Capture the cell that displays the provided text and extract its [x, y] central coordinate. 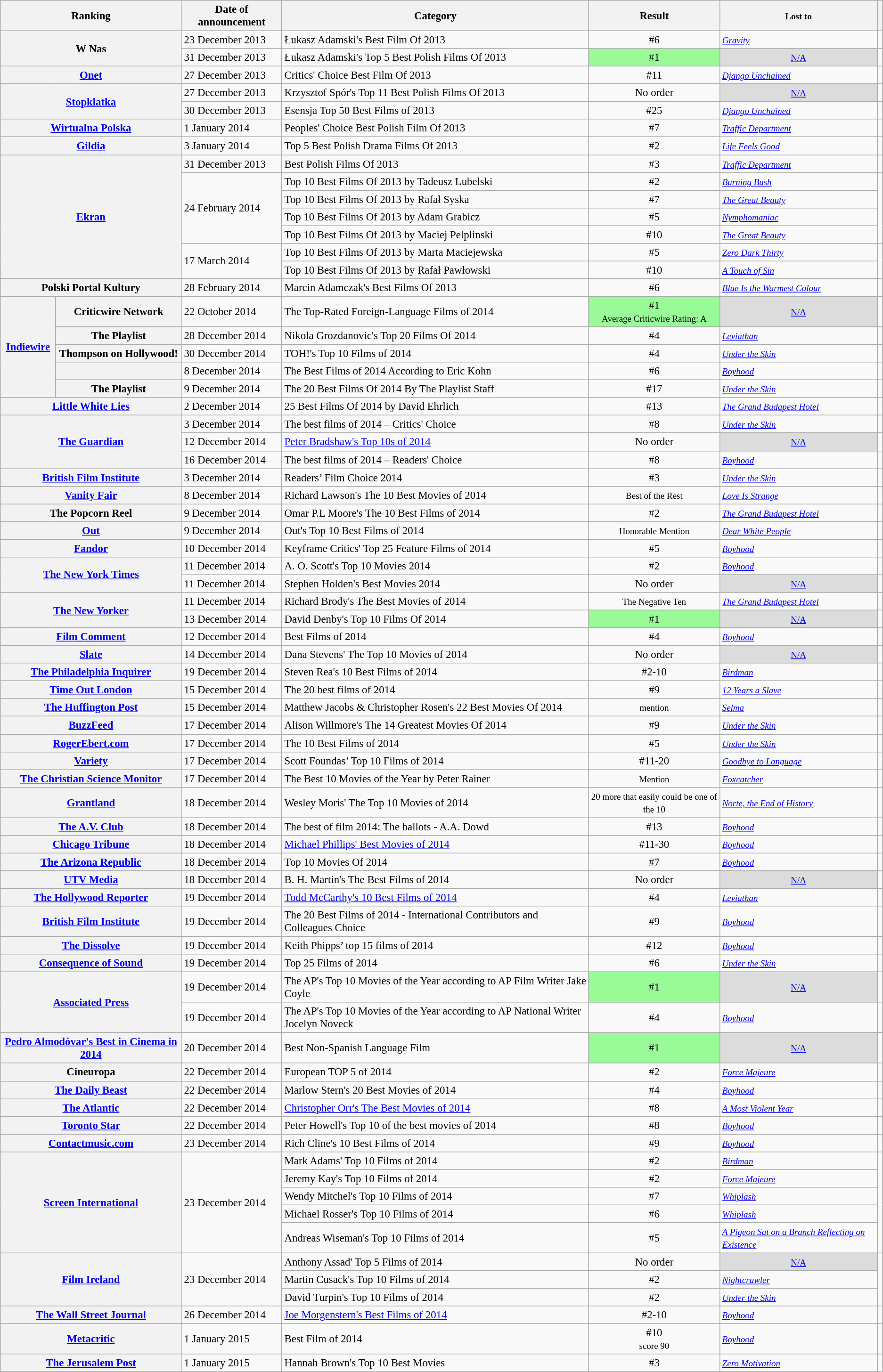
The Best 10 Movies of the Year by Peter Rainer [435, 779]
25 Best Films Of 2014 by David Ehrlich [435, 406]
The 20 Best Films of 2014 - International Contributors and Colleagues Choice [435, 921]
Consequence of Sound [91, 963]
Chicago Tribune [91, 844]
Best Polish Films Of 2013 [435, 164]
A Pigeon Sat on a Branch Reflecting on Existence [798, 1238]
Onet [91, 75]
The Top-Rated Foreign-Language Films of 2014 [435, 312]
Marlow Stern's 20 Best Movies of 2014 [435, 1090]
Contactmusic.com [91, 1143]
Ranking [91, 16]
RogerEbert.com [91, 743]
The 20 best films of 2014 [435, 690]
Stephen Holden's Best Movies 2014 [435, 584]
Cineuropa [91, 1072]
Toronto Star [91, 1125]
2 December 2014 [232, 406]
Best Non-Spanish Language Film [435, 1048]
#11-20 [654, 761]
13 December 2014 [232, 619]
Peter Howell's Top 10 of the best movies of 2014 [435, 1125]
Fandor [91, 548]
The A.V. Club [91, 827]
Anthony Assad' Top 5 Films of 2014 [435, 1262]
Steven Rea's 10 Best Films of 2014 [435, 672]
Marcin Adamczak's Best Films Of 2013 [435, 288]
Selma [798, 708]
Wirtualna Polska [91, 129]
Mention [654, 779]
Top 10 Best Films Of 2013 by Maciej Pelplinski [435, 235]
The New Yorker [91, 610]
22 October 2014 [232, 312]
The Negative Ten [654, 601]
The Best Films of 2014 According to Eric Kohn [435, 371]
Metacritic [91, 1340]
The Popcorn Reel [91, 513]
Result [654, 16]
Nightcrawler [798, 1280]
#11-30 [654, 844]
3 January 2014 [232, 146]
Top 10 Best Films Of 2013 by Marta Maciejewska [435, 252]
1 January 2014 [232, 129]
Stopklatka [91, 102]
The Dissolve [91, 946]
Gravity [798, 40]
#1 Average Criticwire Rating: A [654, 312]
The 20 Best Films Of 2014 By The Playlist Staff [435, 389]
Goodbye to Language [798, 761]
Scott Foundas’ Top 10 Films of 2014 [435, 761]
Ekran [91, 217]
Keyframe Critics' Top 25 Feature Films of 2014 [435, 548]
Out's Top 10 Best Films of 2014 [435, 531]
Martin Cusack's Top 10 Films of 2014 [435, 1280]
Variety [91, 761]
Alison Willmore's The 14 Greatest Movies Of 2014 [435, 725]
The Philadelphia Inquirer [91, 672]
Nymphomaniac [798, 217]
Michael Phillips' Best Movies of 2014 [435, 844]
The Wall Street Journal [91, 1315]
10 December 2014 [232, 548]
Jeremy Kay's Top 10 Films of 2014 [435, 1178]
Richard Brody's The Best Movies of 2014 [435, 601]
Top 10 Movies Of 2014 [435, 862]
Wesley Moris' The Top 10 Movies of 2014 [435, 803]
Film Comment [91, 637]
The AP's Top 10 Movies of the Year according to AP Film Writer Jake Coyle [435, 987]
23 December 2013 [232, 40]
UTV Media [91, 880]
Top 10 Best Films Of 2013 by Adam Grabicz [435, 217]
The 10 Best Films of 2014 [435, 743]
Best of the Rest [654, 495]
A. O. Scott's Top 10 Movies 2014 [435, 566]
30 December 2014 [232, 354]
W Nas [91, 49]
#10 score 90 [654, 1340]
Best Film of 2014 [435, 1340]
16 December 2014 [232, 460]
Time Out London [91, 690]
Little White Lies [91, 406]
A Touch of Sin [798, 270]
Indiewire [28, 347]
Keith Phipps’ top 15 films of 2014 [435, 946]
David Turpin's Top 10 Films of 2014 [435, 1298]
The Daily Beast [91, 1090]
20 more that easily could be one of the 10 [654, 803]
Thompson on Hollywood! [119, 354]
Todd McCarthy's 10 Best Films of 2014 [435, 897]
The best films of 2014 – Readers' Choice [435, 460]
The best of film 2014: The ballots - A.A. Dowd [435, 827]
The Arizona Republic [91, 862]
20 December 2014 [232, 1048]
Nikola Grozdanovic's Top 20 Films Of 2014 [435, 336]
Associated Press [91, 1002]
Foxcatcher [798, 779]
The Guardian [91, 442]
The AP's Top 10 Movies of the Year according to AP National Writer Jocelyn Noveck [435, 1017]
European TOP 5 of 2014 [435, 1072]
The Atlantic [91, 1108]
12 Years a Slave [798, 690]
Vanity Fair [91, 495]
#12 [654, 946]
Category [435, 16]
Best Films of 2014 [435, 637]
Top 10 Best Films Of 2013 by Rafał Pawłowski [435, 270]
Love Is Strange [798, 495]
David Denby's Top 10 Films Of 2014 [435, 619]
26 December 2014 [232, 1315]
1 January 2015 [232, 1340]
Blue Is the Warmest Colour [798, 288]
Criticwire Network [119, 312]
Matthew Jacobs & Christopher Rosen's 22 Best Movies Of 2014 [435, 708]
A Most Violent Year [798, 1108]
28 February 2014 [232, 288]
17 March 2014 [232, 261]
Screen International [91, 1203]
Dear White People [798, 531]
The Hollywood Reporter [91, 897]
Andreas Wiseman's Top 10 Films of 2014 [435, 1238]
Norte, the End of History [798, 803]
Dana Stevens' The Top 10 Movies of 2014 [435, 655]
Christopher Orr's The Best Movies of 2014 [435, 1108]
Readers’ Film Choice 2014 [435, 478]
Michael Rosser's Top 10 Films of 2014 [435, 1214]
28 December 2014 [232, 336]
Pedro Almodóvar's Best in Cinema in 2014 [91, 1048]
Burning Bush [798, 181]
Slate [91, 655]
#17 [654, 389]
Gildia [91, 146]
Mark Adams' Top 10 Films of 2014 [435, 1161]
Łukasz Adamski's Top 5 Best Polish Films Of 2013 [435, 57]
The best films of 2014 – Critics' Choice [435, 424]
Krzysztof Spór's Top 11 Best Polish Films Of 2013 [435, 93]
BuzzFeed [91, 725]
Date of announcement [232, 16]
TOH!'s Top 10 Films of 2014 [435, 354]
Richard Lawson's The 10 Best Movies of 2014 [435, 495]
The Christian Science Monitor [91, 779]
Łukasz Adamski's Best Film Of 2013 [435, 40]
Critics' Choice Best Film Of 2013 [435, 75]
The Huffington Post [91, 708]
Top 25 Films of 2014 [435, 963]
Omar P.L Moore's The 10 Best Films of 2014 [435, 513]
Grantland [91, 803]
Top 5 Best Polish Drama Films Of 2013 [435, 146]
Life Feels Good [798, 146]
Esensja Top 50 Best Films of 2013 [435, 111]
Polski Portal Kultury [91, 288]
Top 10 Best Films Of 2013 by Tadeusz Lubelski [435, 181]
Wendy Mitchel's Top 10 Films of 2014 [435, 1196]
Peter Bradshaw's Top 10s of 2014 [435, 442]
Out [91, 531]
Rich Cline's 10 Best Films of 2014 [435, 1143]
Joe Morgenstern's Best Films of 2014 [435, 1315]
#25 [654, 111]
mention [654, 708]
Peoples' Choice Best Polish Film Of 2013 [435, 129]
Film Ireland [91, 1280]
14 December 2014 [232, 655]
The New York Times [91, 575]
B. H. Martin's The Best Films of 2014 [435, 880]
24 February 2014 [232, 208]
Lost to [798, 16]
30 December 2013 [232, 111]
Top 10 Best Films Of 2013 by Rafał Syska [435, 199]
Honorable Mention [654, 531]
Zero Dark Thirty [798, 252]
#11 [654, 75]
